Pinpoint the cell where the given text exists, returning its [X, Y] midpoint coordinate. 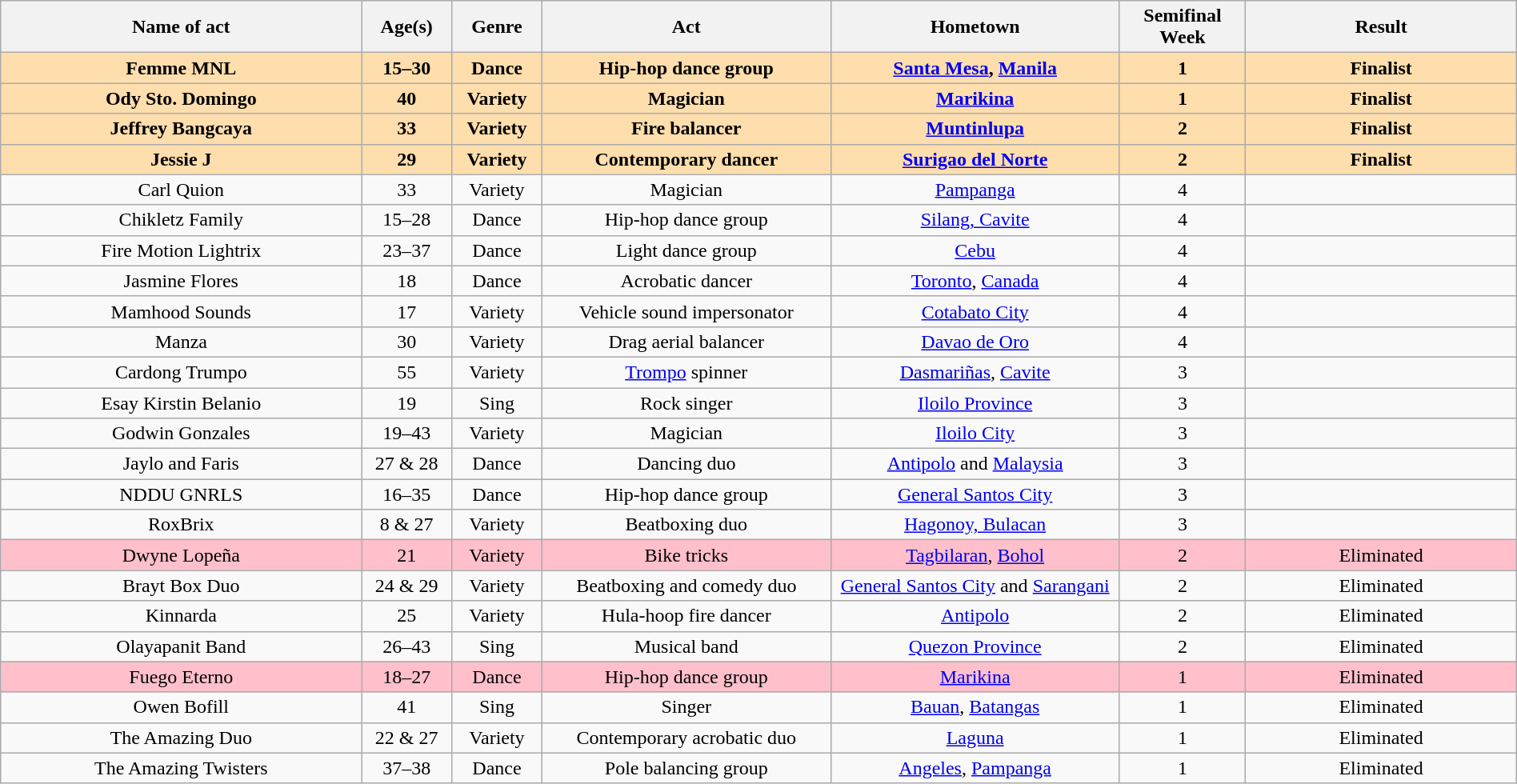
Esay Kirstin Belanio [181, 402]
55 [406, 372]
Genre [498, 27]
Laguna [975, 738]
General Santos City and Sarangani [975, 586]
Femme MNL [181, 68]
Jessie J [181, 159]
29 [406, 159]
23–37 [406, 250]
Pole balancing group [686, 768]
Owen Bofill [181, 707]
41 [406, 707]
The Amazing Twisters [181, 768]
15–28 [406, 220]
27 & 28 [406, 464]
Iloilo Province [975, 402]
Tagbilaran, Bohol [975, 555]
Semifinal Week [1183, 27]
Davao de Oro [975, 342]
Cardong Trumpo [181, 372]
Muntinlupa [975, 129]
Hula-hoop fire dancer [686, 616]
Fire balancer [686, 129]
Light dance group [686, 250]
Dwyne Lopeña [181, 555]
Carl Quion [181, 190]
Dasmariñas, Cavite [975, 372]
30 [406, 342]
Pampanga [975, 190]
Iloilo City [975, 434]
Manza [181, 342]
Hagonoy, Bulacan [975, 525]
Bike tricks [686, 555]
8 & 27 [406, 525]
17 [406, 311]
40 [406, 98]
Kinnarda [181, 616]
24 & 29 [406, 586]
Fire Motion Lightrix [181, 250]
General Santos City [975, 494]
Result [1381, 27]
Contemporary dancer [686, 159]
Drag aerial balancer [686, 342]
Silang, Cavite [975, 220]
18–27 [406, 677]
Act [686, 27]
Name of act [181, 27]
Singer [686, 707]
Rock singer [686, 402]
Vehicle sound impersonator [686, 311]
19 [406, 402]
Antipolo [975, 616]
Brayt Box Duo [181, 586]
37–38 [406, 768]
Contemporary acrobatic duo [686, 738]
Olayapanit Band [181, 646]
Trompo spinner [686, 372]
Jeffrey Bangcaya [181, 129]
19–43 [406, 434]
Beatboxing and comedy duo [686, 586]
Cebu [975, 250]
Cotabato City [975, 311]
Antipolo and Malaysia [975, 464]
16–35 [406, 494]
Hometown [975, 27]
25 [406, 616]
Bauan, Batangas [975, 707]
Quezon Province [975, 646]
Santa Mesa, Manila [975, 68]
Jaylo and Faris [181, 464]
The Amazing Duo [181, 738]
Acrobatic dancer [686, 281]
RoxBrix [181, 525]
26–43 [406, 646]
Ody Sto. Domingo [181, 98]
Musical band [686, 646]
Mamhood Sounds [181, 311]
Beatboxing duo [686, 525]
Fuego Eterno [181, 677]
Age(s) [406, 27]
18 [406, 281]
15–30 [406, 68]
Chikletz Family [181, 220]
Toronto, Canada [975, 281]
Angeles, Pampanga [975, 768]
Godwin Gonzales [181, 434]
22 & 27 [406, 738]
Dancing duo [686, 464]
Jasmine Flores [181, 281]
21 [406, 555]
Surigao del Norte [975, 159]
NDDU GNRLS [181, 494]
